Locate the cell with the specified text and output its [x, y] center coordinate. 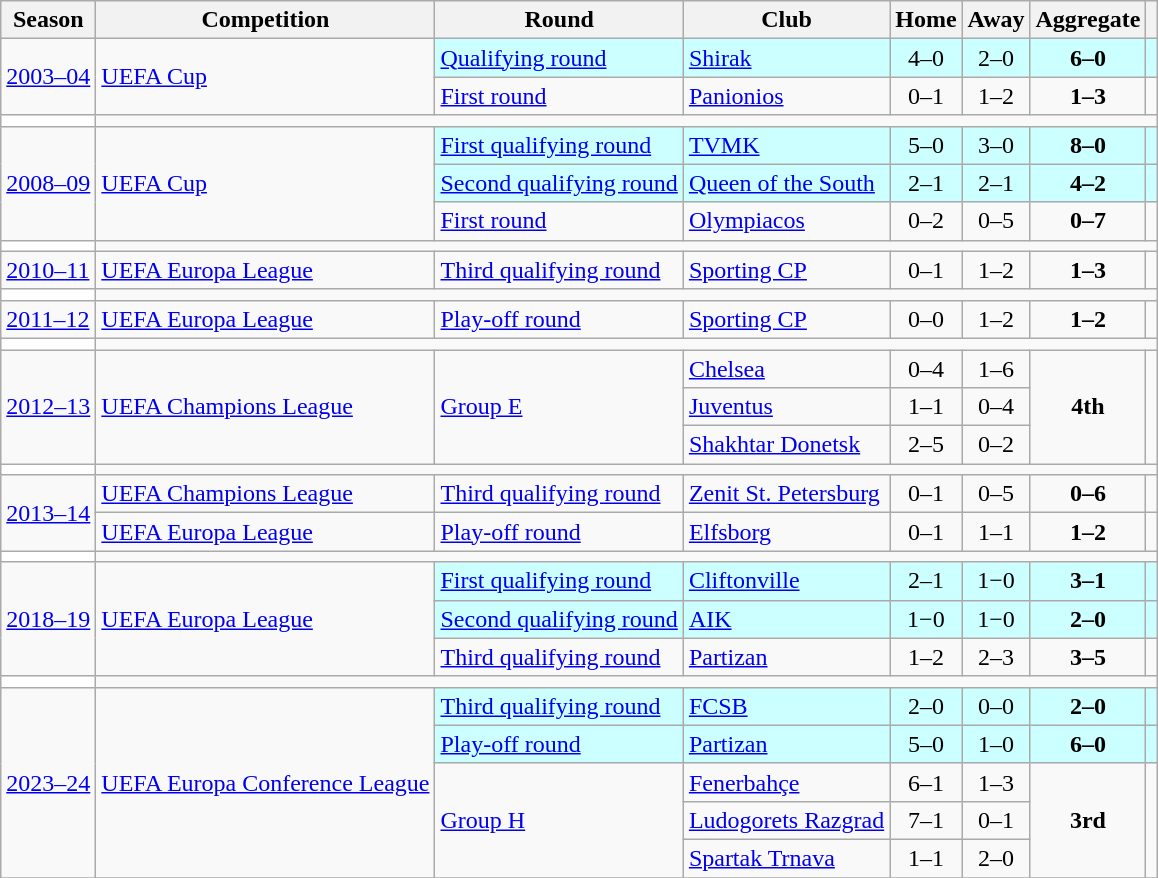
FCSB [786, 706]
2008–09 [48, 183]
Zenit St. Petersburg [786, 494]
Shakhtar Donetsk [786, 445]
3–0 [996, 145]
Group H [559, 820]
2013–14 [48, 513]
Competition [266, 20]
2003–04 [48, 77]
Chelsea [786, 369]
Shirak [786, 58]
3rd [1088, 820]
1–6 [996, 369]
0–6 [1088, 494]
2–3 [996, 657]
2023–24 [48, 782]
Cliftonville [786, 581]
Round [559, 20]
2010–11 [48, 270]
Away [996, 20]
AIK [786, 619]
Olympiacos [786, 221]
8–0 [1088, 145]
Panionios [786, 96]
Elfsborg [786, 532]
2012–13 [48, 407]
2–5 [926, 445]
Fenerbahçe [786, 782]
Club [786, 20]
4–0 [926, 58]
6–1 [926, 782]
Spartak Trnava [786, 858]
UEFA Europa Conference League [266, 782]
Juventus [786, 407]
3–5 [1088, 657]
2018–19 [48, 619]
Season [48, 20]
2011–12 [48, 319]
Home [926, 20]
Aggregate [1088, 20]
Group E [559, 407]
0–7 [1088, 221]
4th [1088, 407]
7–1 [926, 820]
Qualifying round [559, 58]
4–2 [1088, 183]
TVMK [786, 145]
3–1 [1088, 581]
Ludogorets Razgrad [786, 820]
Queen of the South [786, 183]
1–0 [996, 744]
